Scan for the cell matching the given text and deliver its (X, Y) coordinate at center. 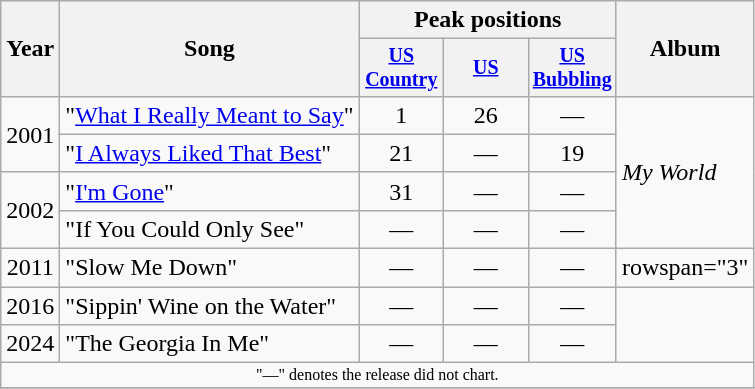
1 (401, 115)
"I'm Gone" (210, 191)
31 (401, 191)
2011 (30, 268)
Peak positions (488, 20)
2024 (30, 344)
US (486, 68)
"Sippin' Wine on the Water" (210, 306)
My World (685, 172)
26 (486, 115)
Song (210, 49)
"I Always Liked That Best" (210, 153)
19 (572, 153)
2001 (30, 134)
"What I Really Meant to Say" (210, 115)
"The Georgia In Me" (210, 344)
"Slow Me Down" (210, 268)
2002 (30, 210)
Album (685, 49)
21 (401, 153)
US Country (401, 68)
"If You Could Only See" (210, 229)
US Bubbling (572, 68)
rowspan="3" (685, 268)
"—" denotes the release did not chart. (378, 375)
2016 (30, 306)
Year (30, 49)
